Scan for the cell matching the given text and deliver its (x, y) coordinate at center. 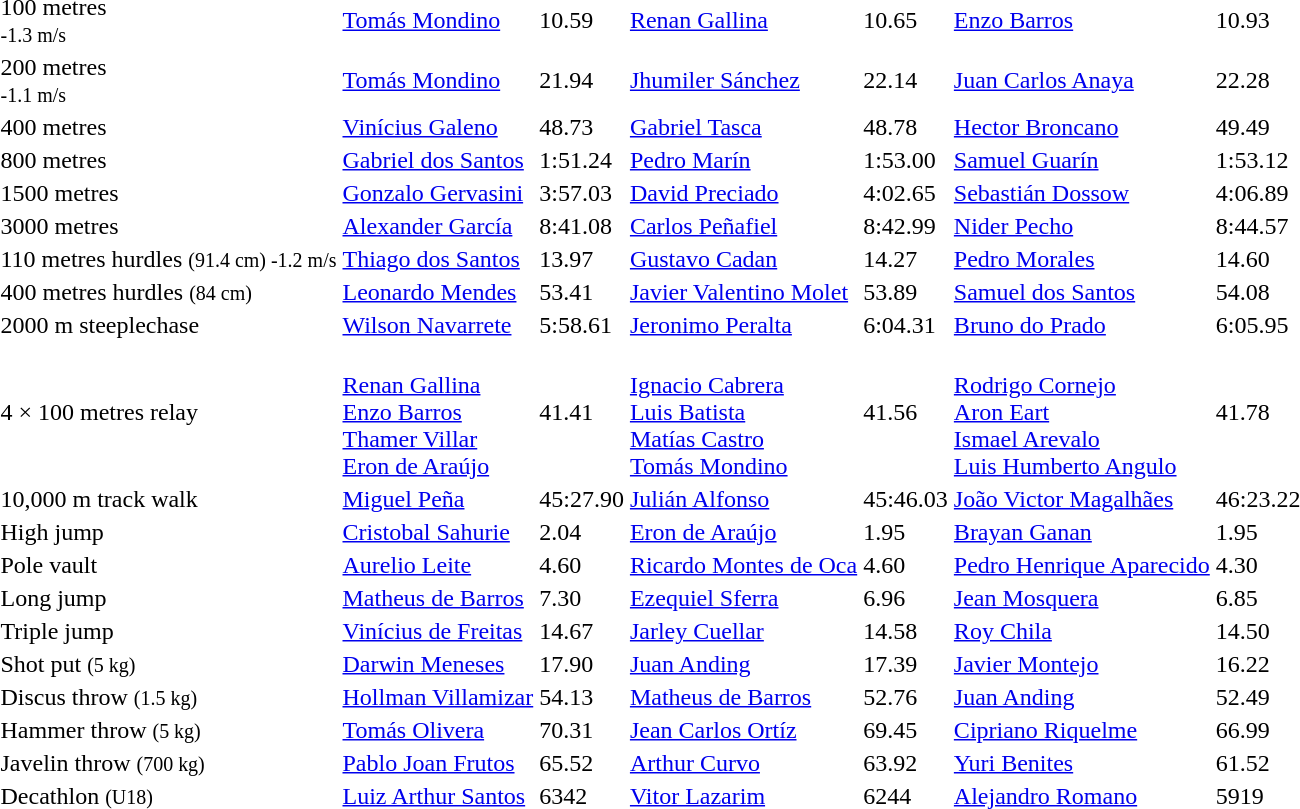
45:27.90 (582, 499)
Jean Mosquera (1082, 598)
Ricardo Montes de Oca (743, 565)
Gustavo Cadan (743, 259)
3:57.03 (582, 193)
21.94 (582, 80)
Arthur Curvo (743, 763)
Tomás Mondino (438, 80)
Jean Carlos Ortíz (743, 730)
Yuri Benites (1082, 763)
Leonardo Mendes (438, 292)
65.52 (582, 763)
1:51.24 (582, 160)
8:42.99 (906, 226)
Carlos Peñafiel (743, 226)
Pablo Joan Frutos (438, 763)
17.90 (582, 664)
Jarley Cuellar (743, 631)
Eron de Araújo (743, 532)
17.39 (906, 664)
João Victor Magalhães (1082, 499)
22.14 (906, 80)
Hollman Villamizar (438, 697)
David Preciado (743, 193)
Jhumiler Sánchez (743, 80)
4:02.65 (906, 193)
14.27 (906, 259)
Sebastián Dossow (1082, 193)
52.76 (906, 697)
Aurelio Leite (438, 565)
Vinícius Galeno (438, 127)
Samuel dos Santos (1082, 292)
1.95 (906, 532)
41.56 (906, 412)
Vinícius de Freitas (438, 631)
Hector Broncano (1082, 127)
Gabriel dos Santos (438, 160)
Miguel Peña (438, 499)
53.41 (582, 292)
1:53.00 (906, 160)
53.89 (906, 292)
41.41 (582, 412)
70.31 (582, 730)
Bruno do Prado (1082, 325)
6.96 (906, 598)
Gabriel Tasca (743, 127)
14.58 (906, 631)
Cristobal Sahurie (438, 532)
Brayan Ganan (1082, 532)
48.78 (906, 127)
Rodrigo CornejoAron EartIsmael ArevaloLuis Humberto Angulo (1082, 412)
Javier Valentino Molet (743, 292)
54.13 (582, 697)
48.73 (582, 127)
Renan GallinaEnzo BarrosThamer VillarEron de Araújo (438, 412)
Julián Alfonso (743, 499)
Tomás Olivera (438, 730)
Ezequiel Sferra (743, 598)
Pedro Marín (743, 160)
13.97 (582, 259)
Juan Carlos Anaya (1082, 80)
Pedro Henrique Aparecido (1082, 565)
Wilson Navarrete (438, 325)
Roy Chila (1082, 631)
6:04.31 (906, 325)
45:46.03 (906, 499)
Alexander García (438, 226)
Javier Montejo (1082, 664)
Thiago dos Santos (438, 259)
Gonzalo Gervasini (438, 193)
2.04 (582, 532)
Nider Pecho (1082, 226)
14.67 (582, 631)
Darwin Meneses (438, 664)
Jeronimo Peralta (743, 325)
Samuel Guarín (1082, 160)
5:58.61 (582, 325)
7.30 (582, 598)
Ignacio CabreraLuis BatistaMatías CastroTomás Mondino (743, 412)
Cipriano Riquelme (1082, 730)
Pedro Morales (1082, 259)
63.92 (906, 763)
69.45 (906, 730)
8:41.08 (582, 226)
